Identify which cell holds the provided text, then report its [x, y] central coordinate. 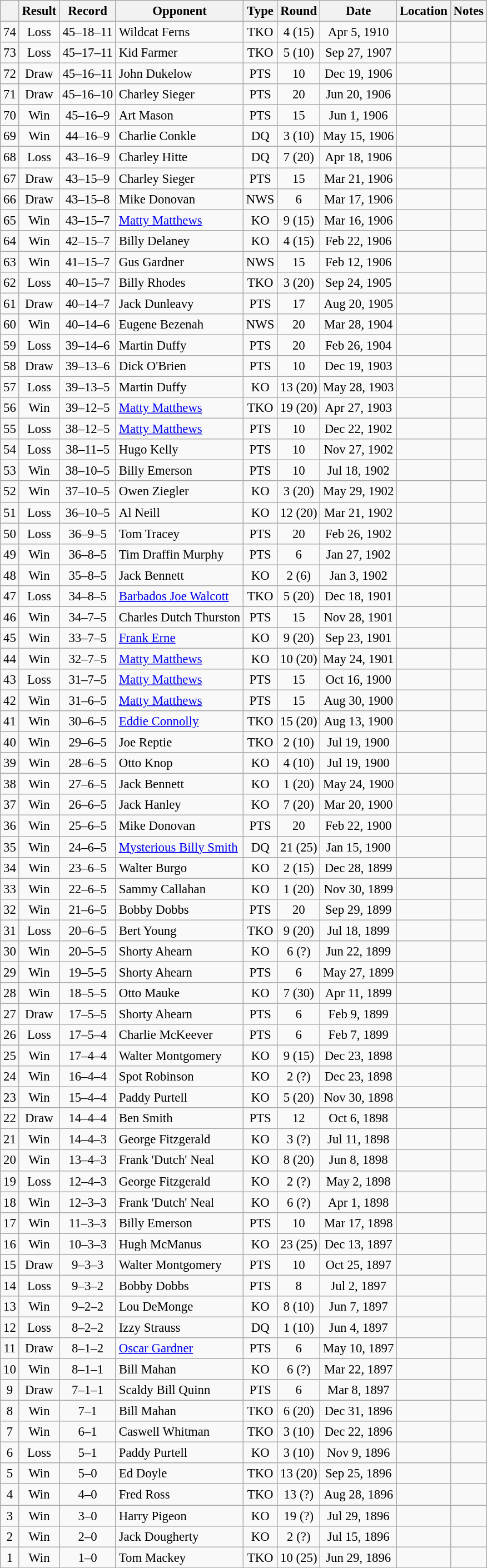
Feb 12, 1906 [359, 262]
39–13–5 [88, 387]
Scaldy Bill Quinn [179, 1390]
17–4–4 [88, 1056]
47 [10, 596]
62 [10, 283]
13 [10, 1307]
3–0 [88, 1516]
40 [10, 743]
Jul 11, 1898 [359, 1139]
2 (6) [299, 575]
16 [10, 1244]
Jul 18, 1902 [359, 471]
Dec 13, 1897 [359, 1244]
68 [10, 157]
Nov 30, 1899 [359, 889]
Walter Burgo [179, 868]
30–6–5 [88, 721]
Apr 18, 1906 [359, 157]
Sep 29, 1899 [359, 909]
Round [299, 11]
Mar 8, 1897 [359, 1390]
63 [10, 262]
May 24, 1901 [359, 659]
8–1–1 [88, 1370]
59 [10, 345]
Jun 8, 1898 [359, 1161]
8 (10) [299, 1307]
Jan 3, 1902 [359, 575]
Feb 22, 1906 [359, 241]
Dec 19, 1903 [359, 366]
5–1 [88, 1453]
70 [10, 116]
4 [10, 1495]
7 [10, 1432]
Tim Draffin Murphy [179, 554]
2 (10) [299, 743]
Oct 25, 1897 [359, 1265]
Ben Smith [179, 1118]
Hugh McManus [179, 1244]
Jun 1, 1906 [359, 116]
19 (?) [299, 1516]
11–3–3 [88, 1223]
40–14–6 [88, 325]
43–15–9 [88, 178]
May 10, 1897 [359, 1348]
Charlie Conkle [179, 136]
Mar 17, 1906 [359, 199]
Art Mason [179, 116]
Feb 7, 1899 [359, 1035]
Ed Doyle [179, 1474]
Billy Delaney [179, 241]
49 [10, 554]
10 (25) [299, 1557]
41–15–7 [88, 262]
Apr 11, 1899 [359, 993]
36–10–5 [88, 512]
Apr 5, 1910 [359, 32]
35–8–5 [88, 575]
Jun 4, 1897 [359, 1327]
Jan 27, 1902 [359, 554]
36–9–5 [88, 534]
Mar 28, 1904 [359, 325]
26–6–5 [88, 805]
45–16–10 [88, 94]
Mar 21, 1902 [359, 512]
1 [10, 1557]
Oct 16, 1900 [359, 680]
28–6–5 [88, 763]
Al Neill [179, 512]
May 27, 1899 [359, 972]
37 [10, 805]
Nov 28, 1901 [359, 617]
32 [10, 909]
56 [10, 408]
44 [10, 659]
Opponent [179, 11]
Jun 22, 1899 [359, 952]
61 [10, 303]
38–11–5 [88, 450]
53 [10, 471]
May 29, 1902 [359, 492]
Izzy Strauss [179, 1327]
22 [10, 1118]
12–3–3 [88, 1202]
2 (15) [299, 868]
39–14–6 [88, 345]
Apr 1, 1898 [359, 1202]
44–16–9 [88, 136]
Dec 18, 1901 [359, 596]
29 [10, 972]
24–6–5 [88, 847]
4–0 [88, 1495]
Eddie Connolly [179, 721]
Dec 22, 1902 [359, 429]
13 (?) [299, 1495]
Feb 9, 1899 [359, 1014]
25 [10, 1056]
Mysterious Billy Smith [179, 847]
Type [260, 11]
Jack Hanley [179, 805]
31–6–5 [88, 701]
40–14–7 [88, 303]
65 [10, 220]
43–15–8 [88, 199]
Date [359, 11]
15 (20) [299, 721]
Fred Ross [179, 1495]
20–6–5 [88, 930]
Jun 29, 1896 [359, 1557]
Oscar Gardner [179, 1348]
60 [10, 325]
Sep 27, 1907 [359, 53]
Feb 26, 1904 [359, 345]
39–13–6 [88, 366]
20–5–5 [88, 952]
11 [10, 1348]
29–6–5 [88, 743]
Result [39, 11]
2 [10, 1536]
34–8–5 [88, 596]
May 28, 1903 [359, 387]
Jack Dougherty [179, 1536]
Jan 15, 1900 [359, 847]
Billy Rhodes [179, 283]
Charlie McKeever [179, 1035]
31 [10, 930]
7–1 [88, 1411]
Jul 2, 1897 [359, 1286]
24 [10, 1077]
33–7–5 [88, 638]
74 [10, 32]
45–16–9 [88, 116]
32–7–5 [88, 659]
10–3–3 [88, 1244]
41 [10, 721]
33 [10, 889]
John Dukelow [179, 74]
72 [10, 74]
45–17–11 [88, 53]
21–6–5 [88, 909]
Nov 27, 1902 [359, 450]
May 24, 1900 [359, 784]
16–4–4 [88, 1077]
Feb 26, 1902 [359, 534]
Notes [468, 11]
66 [10, 199]
Otto Knop [179, 763]
19–5–5 [88, 972]
71 [10, 94]
54 [10, 450]
19 (20) [299, 408]
17–5–5 [88, 1014]
Otto Mauke [179, 993]
Jul 29, 1896 [359, 1516]
14–4–4 [88, 1118]
19 [10, 1181]
Mar 22, 1897 [359, 1370]
23–6–5 [88, 868]
8 (20) [299, 1161]
40–15–7 [88, 283]
Jack Dunleavy [179, 303]
5 [10, 1474]
Charles Dutch Thurston [179, 617]
18–5–5 [88, 993]
25–6–5 [88, 826]
Charley Hitte [179, 157]
23 (25) [299, 1244]
Oct 6, 1898 [359, 1118]
36 [10, 826]
Jul 18, 1899 [359, 930]
Location [424, 11]
Lou DeMonge [179, 1307]
Jun 7, 1897 [359, 1307]
27–6–5 [88, 784]
Owen Ziegler [179, 492]
6–1 [88, 1432]
Dec 28, 1899 [359, 868]
42–15–7 [88, 241]
3 [10, 1516]
37–10–5 [88, 492]
28 [10, 993]
14–4–3 [88, 1139]
Sep 25, 1896 [359, 1474]
Barbados Joe Walcott [179, 596]
30 [10, 952]
69 [10, 136]
67 [10, 178]
45–18–11 [88, 32]
Mar 17, 1898 [359, 1223]
Harry Pigeon [179, 1516]
50 [10, 534]
Dec 19, 1906 [359, 74]
5 (10) [299, 53]
51 [10, 512]
7–1–1 [88, 1390]
2–0 [88, 1536]
22–6–5 [88, 889]
Jun 20, 1906 [359, 94]
Caswell Whitman [179, 1432]
Aug 20, 1905 [359, 303]
Gus Gardner [179, 262]
43 [10, 680]
39–12–5 [88, 408]
10 (20) [299, 659]
Apr 27, 1903 [359, 408]
Mar 20, 1900 [359, 805]
21 [10, 1139]
Wildcat Ferns [179, 32]
38–12–5 [88, 429]
38 [10, 784]
27 [10, 1014]
Aug 30, 1900 [359, 701]
31–7–5 [88, 680]
5–0 [88, 1474]
7 (30) [299, 993]
Sep 24, 1905 [359, 283]
21 (25) [299, 847]
Mar 16, 1906 [359, 220]
46 [10, 617]
Joe Reptie [179, 743]
Feb 22, 1900 [359, 826]
Eugene Bezenah [179, 325]
Kid Farmer [179, 53]
43–15–7 [88, 220]
45–16–11 [88, 74]
8–2–2 [88, 1327]
Sammy Callahan [179, 889]
Aug 28, 1896 [359, 1495]
36–8–5 [88, 554]
48 [10, 575]
13–4–3 [88, 1161]
3 (?) [299, 1139]
9–3–2 [88, 1286]
18 [10, 1202]
Nov 9, 1896 [359, 1453]
Bert Young [179, 930]
34–7–5 [88, 617]
8–1–2 [88, 1348]
Hugo Kelly [179, 450]
Dec 22, 1896 [359, 1432]
1–0 [88, 1557]
26 [10, 1035]
6 (20) [299, 1411]
15–4–4 [88, 1098]
12 (20) [299, 512]
4 (10) [299, 763]
23 [10, 1098]
Dec 31, 1896 [359, 1411]
43–16–9 [88, 157]
9–2–2 [88, 1307]
Mar 21, 1906 [359, 178]
Dick O'Brien [179, 366]
38–10–5 [88, 471]
May 2, 1898 [359, 1181]
73 [10, 53]
17–5–4 [88, 1035]
34 [10, 868]
Nov 30, 1898 [359, 1098]
58 [10, 366]
39 [10, 763]
9–3–3 [88, 1265]
May 15, 1906 [359, 136]
Record [88, 11]
Sep 23, 1901 [359, 638]
1 (10) [299, 1327]
Spot Robinson [179, 1077]
64 [10, 241]
45 [10, 638]
42 [10, 701]
Frank Erne [179, 638]
9 [10, 1390]
14 [10, 1286]
35 [10, 847]
57 [10, 387]
Aug 13, 1900 [359, 721]
52 [10, 492]
Jul 15, 1896 [359, 1536]
Tom Mackey [179, 1557]
55 [10, 429]
Tom Tracey [179, 534]
12–4–3 [88, 1181]
